Return [X, Y] of the center of cell containing provided text 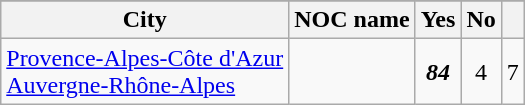
No [481, 20]
Yes [438, 20]
Provence-Alpes-Côte d'AzurAuvergne-Rhône-Alpes [145, 72]
84 [438, 72]
7 [512, 72]
4 [481, 72]
NOC name [352, 20]
City [145, 20]
